Locate the cell with the specified text and output its (x, y) center coordinate. 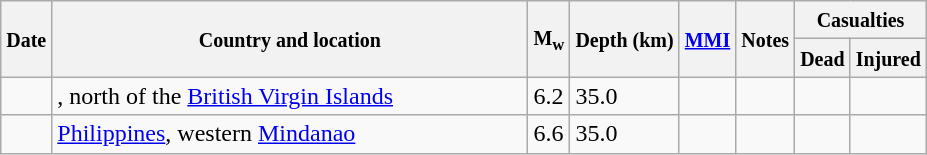
Mw (549, 39)
Philippines, western Mindanao (290, 134)
Notes (766, 39)
Date (26, 39)
Dead (823, 58)
, north of the British Virgin Islands (290, 96)
Casualties (861, 20)
Country and location (290, 39)
Injured (888, 58)
Depth (km) (624, 39)
6.6 (549, 134)
6.2 (549, 96)
MMI (708, 39)
